Pinpoint the cell where the given text exists, returning its [X, Y] midpoint coordinate. 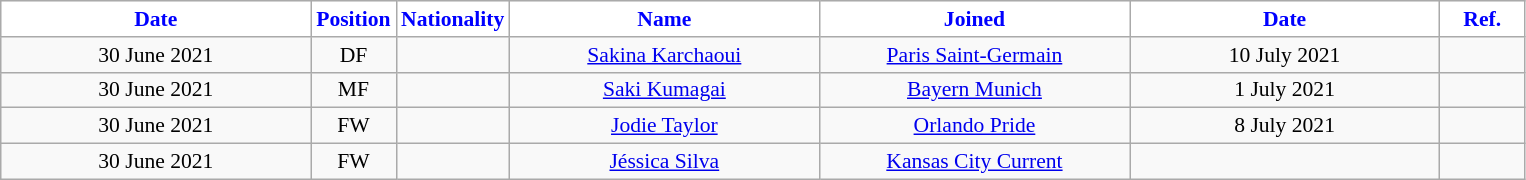
MF [354, 90]
Jodie Taylor [664, 126]
Position [354, 19]
Joined [974, 19]
Kansas City Current [974, 162]
DF [354, 55]
Jéssica Silva [664, 162]
Name [664, 19]
1 July 2021 [1285, 90]
Bayern Munich [974, 90]
Ref. [1482, 19]
Orlando Pride [974, 126]
Sakina Karchaoui [664, 55]
8 July 2021 [1285, 126]
Nationality [452, 19]
Saki Kumagai [664, 90]
Paris Saint-Germain [974, 55]
10 July 2021 [1285, 55]
